Provide the [X, Y] coordinate of the cell's center where the given text is located.  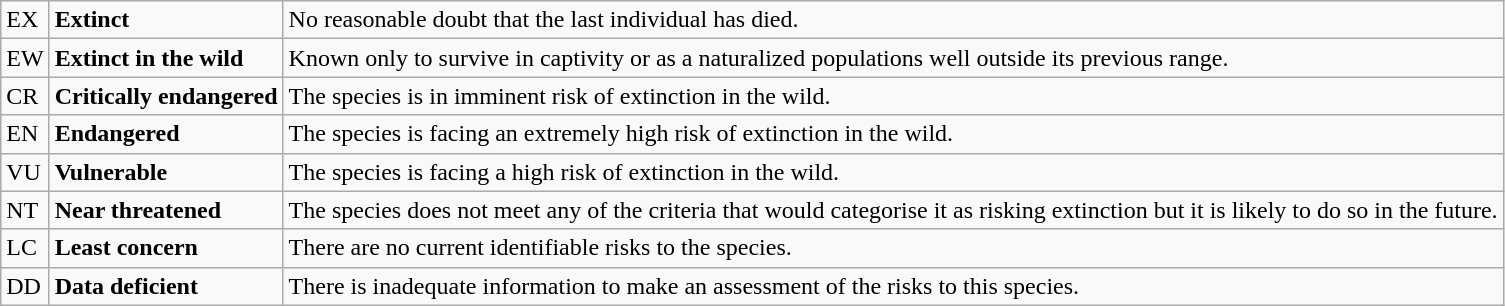
LC [25, 248]
EX [25, 20]
Near threatened [166, 210]
EN [25, 134]
There are no current identifiable risks to the species. [893, 248]
Data deficient [166, 286]
Least concern [166, 248]
Vulnerable [166, 172]
The species is facing a high risk of extinction in the wild. [893, 172]
Endangered [166, 134]
There is inadequate information to make an assessment of the risks to this species. [893, 286]
Extinct [166, 20]
Critically endangered [166, 96]
VU [25, 172]
CR [25, 96]
Extinct in the wild [166, 58]
No reasonable doubt that the last individual has died. [893, 20]
The species is facing an extremely high risk of extinction in the wild. [893, 134]
Known only to survive in captivity or as a naturalized populations well outside its previous range. [893, 58]
The species does not meet any of the criteria that would categorise it as risking extinction but it is likely to do so in the future. [893, 210]
EW [25, 58]
DD [25, 286]
NT [25, 210]
The species is in imminent risk of extinction in the wild. [893, 96]
